Capture the cell that displays the provided text and extract its [X, Y] central coordinate. 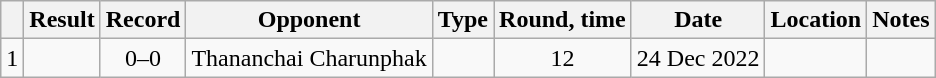
24 Dec 2022 [698, 58]
Type [462, 20]
Location [816, 20]
0–0 [143, 58]
Round, time [563, 20]
Record [143, 20]
Notes [901, 20]
Date [698, 20]
Opponent [309, 20]
1 [12, 58]
12 [563, 58]
Thananchai Charunphak [309, 58]
Result [62, 20]
